Scan for the cell matching the given text and deliver its (X, Y) coordinate at center. 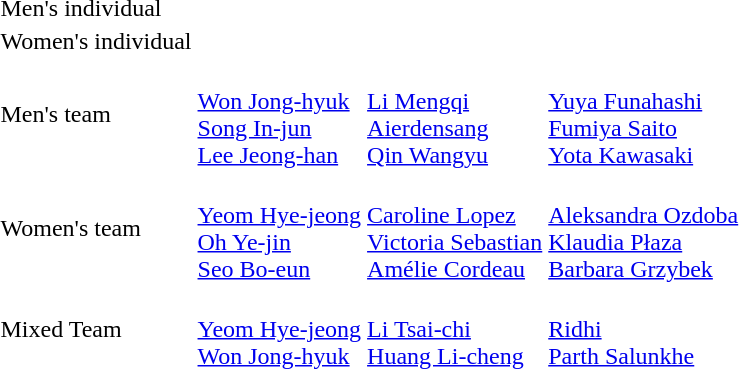
Li MengqiAierdensangQin Wangyu (455, 114)
Won Jong-hyukSong In-junLee Jeong-han (280, 114)
Caroline LopezVictoria SebastianAmélie Cordeau (455, 228)
Yeom Hye-jeongOh Ye-jinSeo Bo-eun (280, 228)
